Locate the cell with the specified text and output its (x, y) center coordinate. 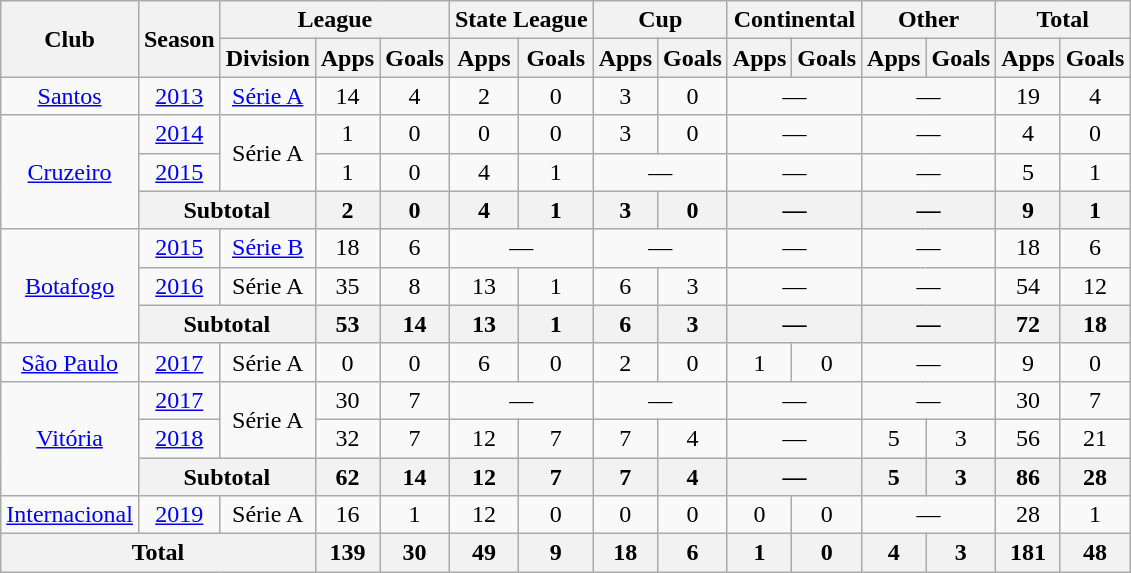
48 (1095, 553)
State League (521, 20)
181 (1028, 553)
2018 (179, 438)
Santos (70, 96)
2019 (179, 515)
54 (1028, 286)
56 (1028, 438)
2014 (179, 134)
Botafogo (70, 286)
49 (484, 553)
53 (347, 324)
Internacional (70, 515)
Club (70, 39)
62 (347, 477)
19 (1028, 96)
Season (179, 39)
32 (347, 438)
Série B (268, 248)
Other (929, 20)
35 (347, 286)
16 (347, 515)
Cruzeiro (70, 172)
8 (415, 286)
21 (1095, 438)
Continental (794, 20)
Cup (660, 20)
86 (1028, 477)
League (334, 20)
2013 (179, 96)
São Paulo (70, 362)
139 (347, 553)
2016 (179, 286)
Division (268, 58)
Vitória (70, 438)
72 (1028, 324)
